Search for the cell housing the specified text and yield its (x, y) center coordinate. 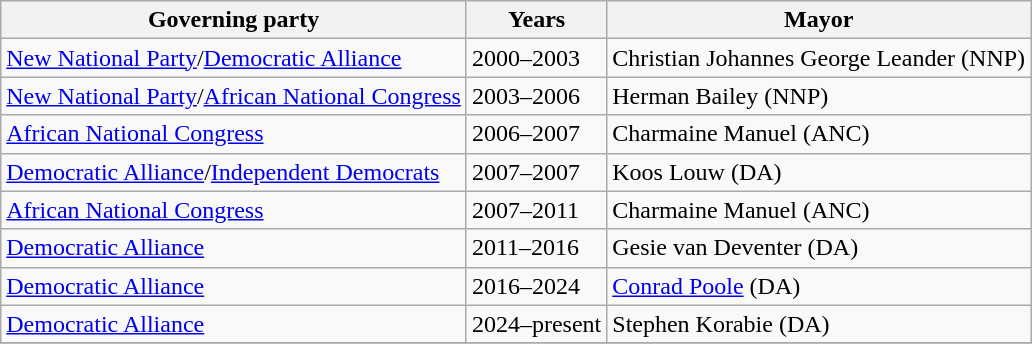
Mayor (819, 20)
New National Party/Democratic Alliance (234, 58)
Herman Bailey (NNP) (819, 96)
Koos Louw (DA) (819, 172)
2003–2006 (536, 96)
New National Party/African National Congress (234, 96)
Governing party (234, 20)
2024–present (536, 324)
2006–2007 (536, 134)
Conrad Poole (DA) (819, 286)
Years (536, 20)
2000–2003 (536, 58)
2011–2016 (536, 248)
2007–2011 (536, 210)
Stephen Korabie (DA) (819, 324)
Gesie van Deventer (DA) (819, 248)
2007–2007 (536, 172)
2016–2024 (536, 286)
Christian Johannes George Leander (NNP) (819, 58)
Democratic Alliance/Independent Democrats (234, 172)
